Provide the (X, Y) coordinate of the cell's center where the given text is located.  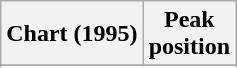
Peakposition (189, 34)
Chart (1995) (72, 34)
